Return (X, Y) of the center of cell containing provided text 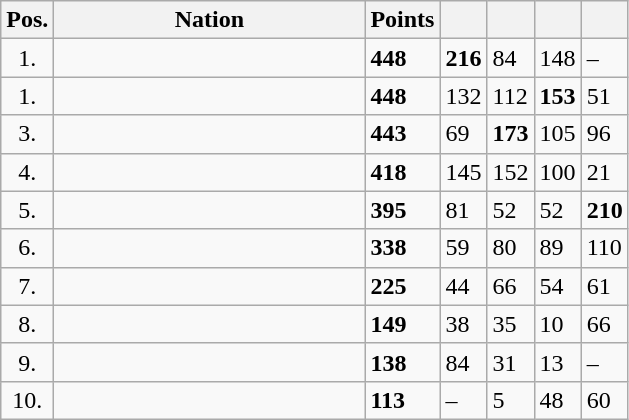
443 (402, 134)
112 (510, 96)
81 (464, 210)
216 (464, 58)
132 (464, 96)
225 (402, 286)
418 (402, 172)
338 (402, 248)
13 (558, 362)
Pos. (28, 20)
8. (28, 324)
3. (28, 134)
10 (558, 324)
96 (604, 134)
113 (402, 400)
21 (604, 172)
4. (28, 172)
173 (510, 134)
138 (402, 362)
5 (510, 400)
5. (28, 210)
31 (510, 362)
395 (402, 210)
61 (604, 286)
35 (510, 324)
110 (604, 248)
51 (604, 96)
54 (558, 286)
210 (604, 210)
80 (510, 248)
9. (28, 362)
89 (558, 248)
148 (558, 58)
7. (28, 286)
69 (464, 134)
Nation (210, 20)
60 (604, 400)
10. (28, 400)
105 (558, 134)
152 (510, 172)
6. (28, 248)
149 (402, 324)
59 (464, 248)
44 (464, 286)
48 (558, 400)
Points (402, 20)
145 (464, 172)
100 (558, 172)
38 (464, 324)
153 (558, 96)
